Return the [x, y] coordinate for the center point of the cell that contains the specified text.  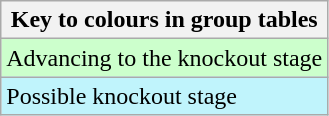
Possible knockout stage [164, 96]
Key to colours in group tables [164, 20]
Advancing to the knockout stage [164, 58]
